Output the (X, Y) coordinate of the center of the cell containing the given text.  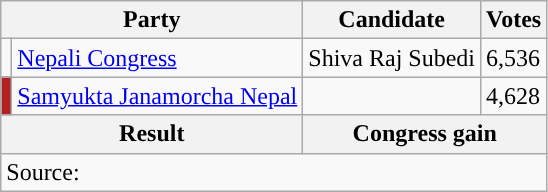
Shiva Raj Subedi (392, 58)
Result (152, 134)
Congress gain (425, 134)
4,628 (514, 96)
Source: (274, 172)
Party (152, 20)
Votes (514, 20)
Nepali Congress (158, 58)
Samyukta Janamorcha Nepal (158, 96)
6,536 (514, 58)
Candidate (392, 20)
